Return the (X, Y) coordinate for the center point of the cell that contains the specified text.  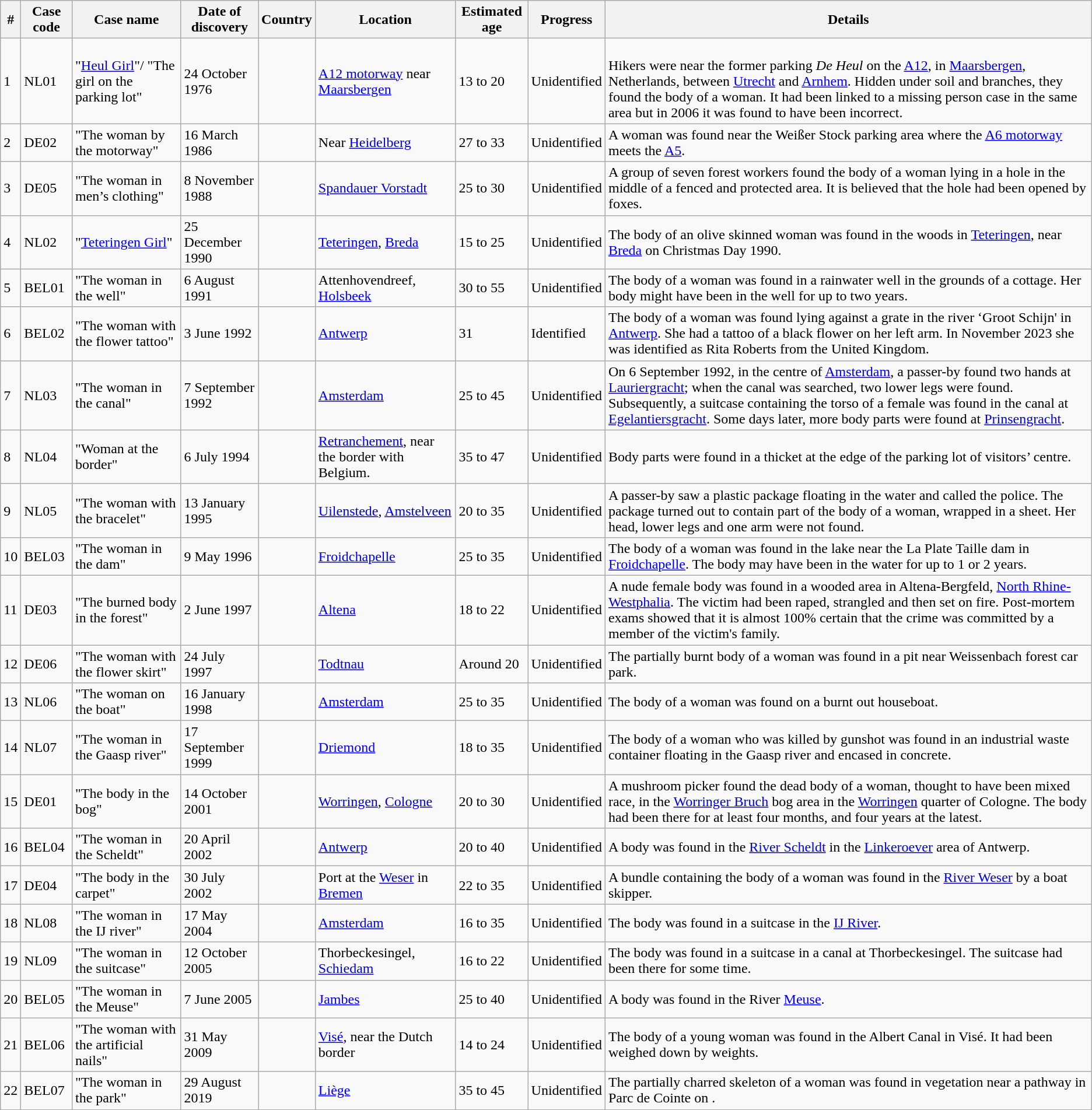
The body of a woman who was killed by gunshot was found in an industrial waste container floating in the Gaasp river and encased in concrete. (848, 748)
Froidchapelle (385, 556)
16 March 1986 (219, 142)
13 January 1995 (219, 510)
BEL04 (47, 847)
NL04 (47, 457)
"The burned body in the forest" (126, 610)
"The woman in the canal" (126, 395)
BEL03 (47, 556)
"Woman at the border" (126, 457)
"The woman with the flower tattoo" (126, 334)
25 to 40 (492, 999)
BEL05 (47, 999)
14 to 24 (492, 1045)
13 (10, 702)
9 May 1996 (219, 556)
# (10, 20)
7 September 1992 (219, 395)
14 October 2001 (219, 801)
12 October 2005 (219, 961)
Case code (47, 20)
The body of a woman was found on a burnt out houseboat. (848, 702)
25 to 30 (492, 188)
16 (10, 847)
Retranchement, near the border with Belgium. (385, 457)
31 May 2009 (219, 1045)
17 May 2004 (219, 923)
4 (10, 242)
"The woman in men’s clothing" (126, 188)
25 to 45 (492, 395)
1 (10, 81)
Todtnau (385, 664)
"The woman in the well" (126, 288)
"Teteringen Girl" (126, 242)
15 (10, 801)
The body of a woman was found in the lake near the La Plate Taille dam in Froidchapelle. The body may have been in the water for up to 1 or 2 years. (848, 556)
11 (10, 610)
22 to 35 (492, 885)
"The woman with the artificial nails" (126, 1045)
35 to 45 (492, 1091)
22 (10, 1091)
The body was found in a suitcase in the IJ River. (848, 923)
3 (10, 188)
The body of a young woman was found in the Albert Canal in Visé. It had been weighed down by weights. (848, 1045)
"The woman in the dam" (126, 556)
A bundle containing the body of a woman was found in the River Weser by a boat skipper. (848, 885)
NL01 (47, 81)
"The woman with the flower skirt" (126, 664)
19 (10, 961)
Body parts were found in a thicket at the edge of the parking lot of visitors’ centre. (848, 457)
Date of discovery (219, 20)
9 (10, 510)
"The woman in the Meuse" (126, 999)
13 to 20 (492, 81)
A woman was found near the Weißer Stock parking area where the A6 motorway meets the A5. (848, 142)
20 April 2002 (219, 847)
NL03 (47, 395)
NL08 (47, 923)
Case name (126, 20)
2 (10, 142)
NL09 (47, 961)
Country (287, 20)
DE06 (47, 664)
21 (10, 1045)
"The woman by the motorway" (126, 142)
Around 20 (492, 664)
6 August 1991 (219, 288)
12 (10, 664)
BEL06 (47, 1045)
2 June 1997 (219, 610)
DE05 (47, 188)
The body of a woman was found in a rainwater well in the grounds of a cottage. Her body might have been in the well for up to two years. (848, 288)
"The woman in the park" (126, 1091)
Details (848, 20)
10 (10, 556)
DE04 (47, 885)
BEL01 (47, 288)
18 to 22 (492, 610)
NL05 (47, 510)
The body of an olive skinned woman was found in the woods in Teteringen, near Breda on Christmas Day 1990. (848, 242)
A body was found in the River Meuse. (848, 999)
"The woman in the Scheldt" (126, 847)
20 to 30 (492, 801)
18 (10, 923)
7 June 2005 (219, 999)
BEL02 (47, 334)
16 to 35 (492, 923)
Identified (566, 334)
"The woman with the bracelet" (126, 510)
NL07 (47, 748)
24 July 1997 (219, 664)
"Heul Girl"/ "The girl on the parking lot" (126, 81)
Jambes (385, 999)
"The woman in the IJ river" (126, 923)
"The body in the carpet" (126, 885)
Driemond (385, 748)
20 (10, 999)
24 October 1976 (219, 81)
DE03 (47, 610)
Near Heidelberg (385, 142)
"The body in the bog" (126, 801)
Estimated age (492, 20)
A body was found in the River Scheldt in the Linkeroever area of Antwerp. (848, 847)
The partially charred skeleton of a woman was found in vegetation near a pathway in Parc de Cointe on . (848, 1091)
BEL07 (47, 1091)
5 (10, 288)
NL06 (47, 702)
"The woman on the boat" (126, 702)
18 to 35 (492, 748)
"The woman in the suitcase" (126, 961)
27 to 33 (492, 142)
DE01 (47, 801)
Altena (385, 610)
Spandauer Vorstadt (385, 188)
8 November 1988 (219, 188)
Teteringen, Breda (385, 242)
"The woman in the Gaasp river" (126, 748)
Liège (385, 1091)
30 July 2002 (219, 885)
Uilenstede, Amstelveen (385, 510)
A12 motorway near Maarsbergen (385, 81)
20 to 35 (492, 510)
6 July 1994 (219, 457)
DE02 (47, 142)
3 June 1992 (219, 334)
7 (10, 395)
29 August 2019 (219, 1091)
16 January 1998 (219, 702)
17 September 1999 (219, 748)
Port at the Weser in Bremen (385, 885)
The body was found in a suitcase in a canal at Thorbeckesingel. The suitcase had been there for some time. (848, 961)
8 (10, 457)
35 to 47 (492, 457)
Location (385, 20)
Visé, near the Dutch border (385, 1045)
Progress (566, 20)
16 to 22 (492, 961)
25 December 1990 (219, 242)
Attenhovendreef, Holsbeek (385, 288)
17 (10, 885)
The partially burnt body of a woman was found in a pit near Weissenbach forest car park. (848, 664)
NL02 (47, 242)
Worringen, Cologne (385, 801)
6 (10, 334)
14 (10, 748)
30 to 55 (492, 288)
Thorbeckesingel, Schiedam (385, 961)
15 to 25 (492, 242)
31 (492, 334)
20 to 40 (492, 847)
